Output the (X, Y) coordinate of the center of the cell containing the given text.  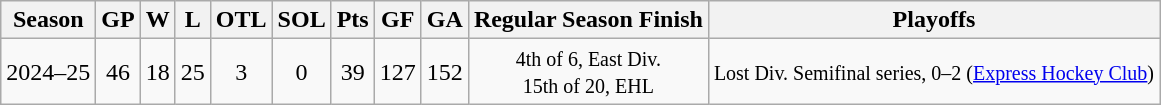
GF (398, 20)
Playoffs (934, 20)
GA (444, 20)
GP (118, 20)
2024–25 (48, 72)
4th of 6, East Div.15th of 20, EHL (588, 72)
Regular Season Finish (588, 20)
3 (241, 72)
39 (352, 72)
OTL (241, 20)
L (192, 20)
25 (192, 72)
18 (158, 72)
SOL (302, 20)
0 (302, 72)
152 (444, 72)
127 (398, 72)
Season (48, 20)
W (158, 20)
Pts (352, 20)
Lost Div. Semifinal series, 0–2 (Express Hockey Club) (934, 72)
46 (118, 72)
